Locate the cell with the specified text and output its (X, Y) center coordinate. 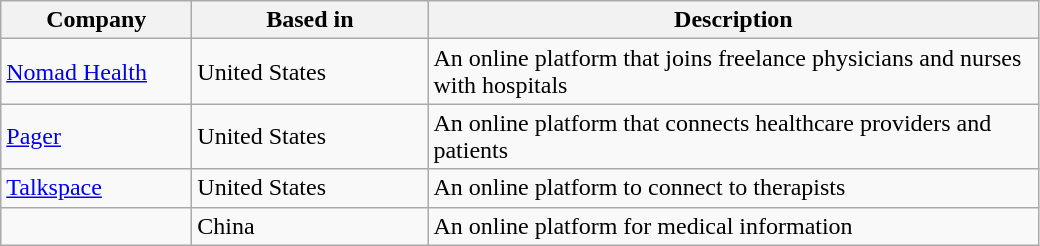
An online platform to connect to therapists (734, 188)
An online platform for medical information (734, 226)
China (310, 226)
Nomad Health (96, 72)
Company (96, 20)
Pager (96, 136)
Based in (310, 20)
Description (734, 20)
Talkspace (96, 188)
An online platform that joins freelance physicians and nurses with hospitals (734, 72)
An online platform that connects healthcare providers and patients (734, 136)
